Provide the [X, Y] coordinate of the cell's center where the given text is located.  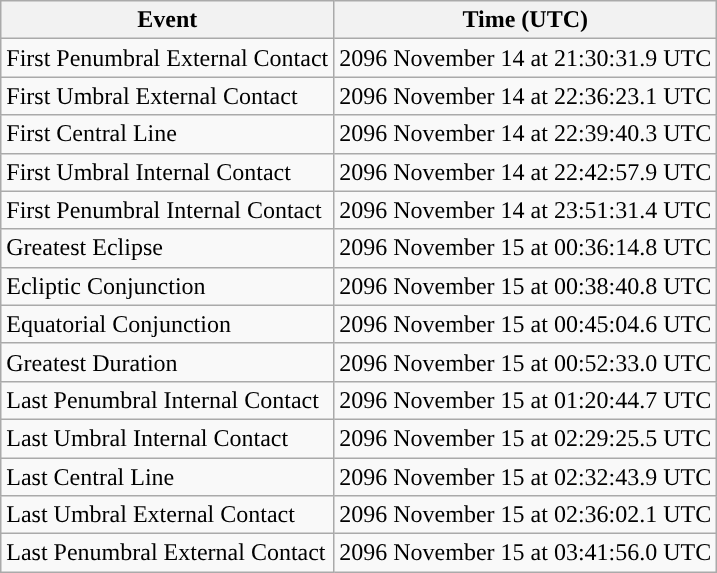
Last Central Line [168, 477]
Event [168, 20]
2096 November 14 at 21:30:31.9 UTC [526, 58]
Last Umbral External Contact [168, 515]
Time (UTC) [526, 20]
2096 November 15 at 02:36:02.1 UTC [526, 515]
First Penumbral Internal Contact [168, 210]
2096 November 15 at 03:41:56.0 UTC [526, 553]
Last Penumbral External Contact [168, 553]
Ecliptic Conjunction [168, 286]
First Penumbral External Contact [168, 58]
2096 November 15 at 00:52:33.0 UTC [526, 362]
First Umbral External Contact [168, 96]
2096 November 14 at 22:42:57.9 UTC [526, 172]
2096 November 14 at 22:39:40.3 UTC [526, 134]
Equatorial Conjunction [168, 324]
2096 November 15 at 00:36:14.8 UTC [526, 248]
2096 November 15 at 00:38:40.8 UTC [526, 286]
First Umbral Internal Contact [168, 172]
2096 November 15 at 00:45:04.6 UTC [526, 324]
2096 November 14 at 22:36:23.1 UTC [526, 96]
Greatest Eclipse [168, 248]
Greatest Duration [168, 362]
2096 November 14 at 23:51:31.4 UTC [526, 210]
2096 November 15 at 02:29:25.5 UTC [526, 438]
2096 November 15 at 01:20:44.7 UTC [526, 400]
2096 November 15 at 02:32:43.9 UTC [526, 477]
Last Penumbral Internal Contact [168, 400]
First Central Line [168, 134]
Last Umbral Internal Contact [168, 438]
